Locate the cell with the specified text and output its [X, Y] center coordinate. 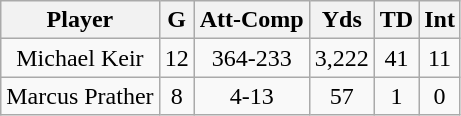
11 [440, 58]
3,222 [342, 58]
57 [342, 96]
0 [440, 96]
8 [176, 96]
12 [176, 58]
Int [440, 20]
Michael Keir [80, 58]
41 [396, 58]
G [176, 20]
Player [80, 20]
Marcus Prather [80, 96]
4-13 [252, 96]
1 [396, 96]
Att-Comp [252, 20]
364-233 [252, 58]
Yds [342, 20]
TD [396, 20]
